Provide the [X, Y] coordinate of the cell's center where the given text is located.  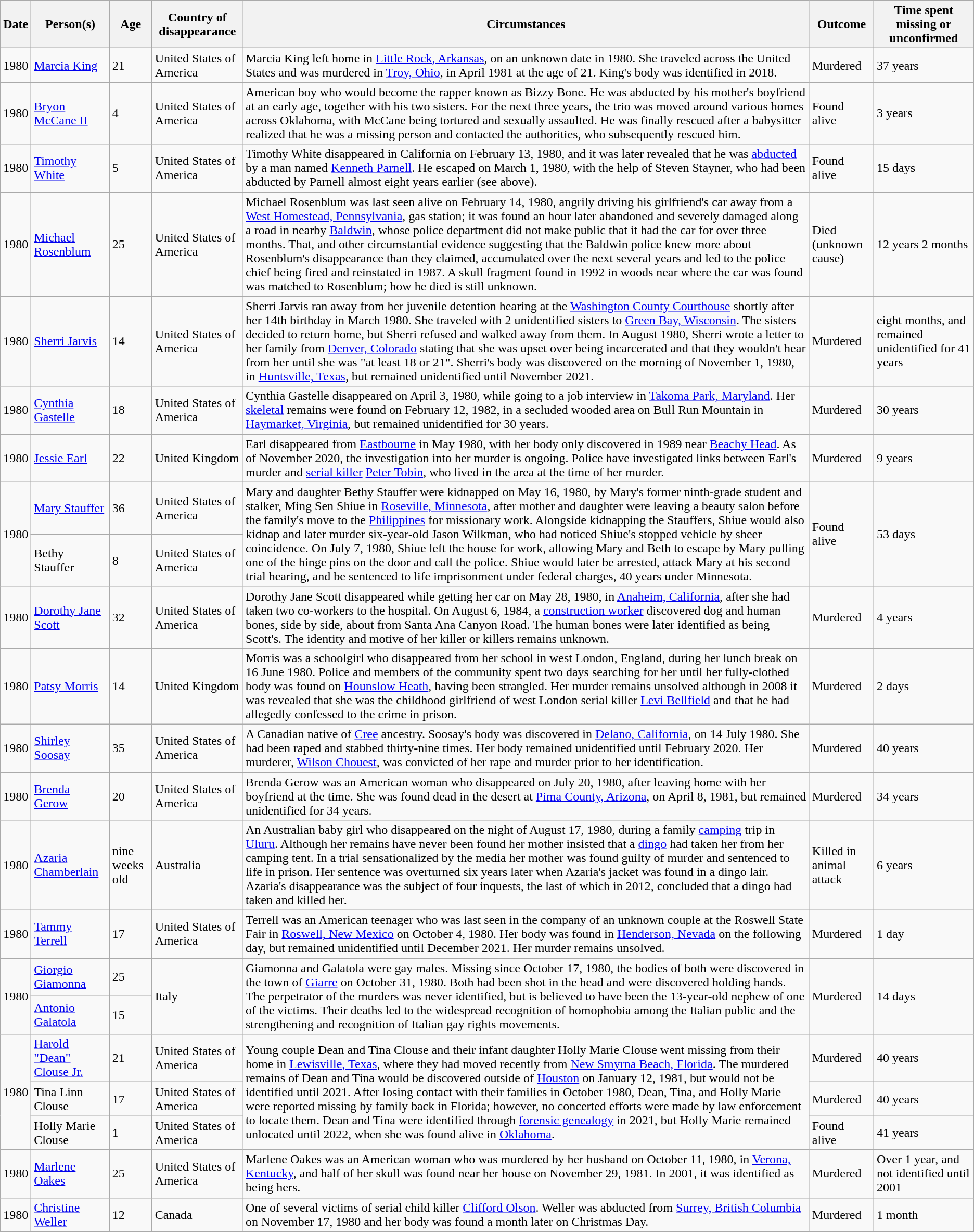
15 [131, 1015]
6 years [924, 865]
53 days [924, 534]
20 [131, 796]
2 days [924, 686]
14 days [924, 996]
nine weeks old [131, 865]
Tammy Terrell [70, 934]
Timothy White [70, 168]
Circumstances [526, 24]
Tina Linn Clouse [70, 1099]
4 years [924, 617]
eight months, and remained unidentified for 41 years [924, 341]
Marcia King [70, 66]
12 [131, 1215]
9 years [924, 458]
Outcome [841, 24]
Michael Rosenblum [70, 244]
Italy [197, 996]
Christine Weller [70, 1215]
Time spent missing or unconfirmed [924, 24]
1 day [924, 934]
8 [131, 560]
22 [131, 458]
35 [131, 748]
30 years [924, 410]
Bryon McCane II [70, 113]
Harold "Dean" Clouse Jr. [70, 1058]
12 years 2 months [924, 244]
Bethy Stauffer [70, 560]
Giorgio Giamonna [70, 977]
37 years [924, 66]
Azaria Chamberlain [70, 865]
34 years [924, 796]
Shirley Soosay [70, 748]
Dorothy Jane Scott [70, 617]
Brenda Gerow [70, 796]
Cynthia Gastelle [70, 410]
Killed in animal attack [841, 865]
15 days [924, 168]
Date [16, 24]
1 month [924, 1215]
Holly Marie Clouse [70, 1133]
4 [131, 113]
18 [131, 410]
Country of disappearance [197, 24]
Person(s) [70, 24]
Jessie Earl [70, 458]
Mary Stauffer [70, 508]
Sherri Jarvis [70, 341]
Died (unknown cause) [841, 244]
Over 1 year, and not identified until 2001 [924, 1174]
Canada [197, 1215]
Patsy Morris [70, 686]
32 [131, 617]
41 years [924, 1133]
5 [131, 168]
36 [131, 508]
Marlene Oakes [70, 1174]
Age [131, 24]
Antonio Galatola [70, 1015]
Australia [197, 865]
1 [131, 1133]
3 years [924, 113]
